Identify which cell holds the provided text, then report its [x, y] central coordinate. 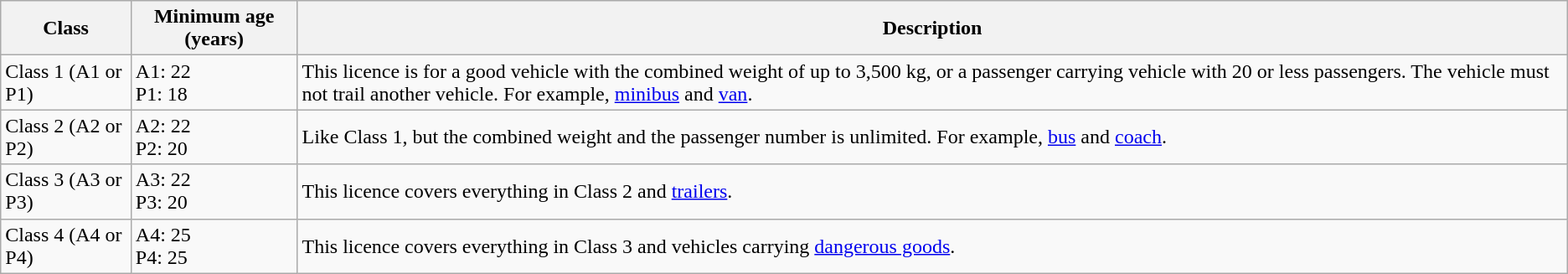
Class 4 (A4 or P4) [66, 246]
Description [932, 28]
A3: 22 P3: 20 [214, 191]
This licence covers everything in Class 3 and vehicles carrying dangerous goods. [932, 246]
Like Class 1, but the combined weight and the passenger number is unlimited. For example, bus and coach. [932, 137]
A4: 25 P4: 25 [214, 246]
Class 3 (A3 or P3) [66, 191]
Class 1 (A1 or P1) [66, 82]
A1: 22 P1: 18 [214, 82]
Class [66, 28]
Minimum age (years) [214, 28]
This licence covers everything in Class 2 and trailers. [932, 191]
Class 2 (A2 or P2) [66, 137]
A2: 22 P2: 20 [214, 137]
